From the cell containing the given text, extract its center point as [X, Y] coordinate. 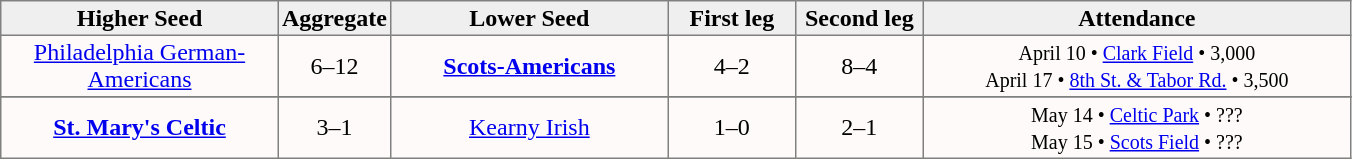
Attendance [1137, 18]
1–0 [732, 128]
6–12 [334, 66]
Scots-Americans [530, 66]
Philadelphia German-Americans [140, 66]
Aggregate [334, 18]
Kearny Irish [530, 128]
2–1 [860, 128]
May 14 • Celtic Park • ???May 15 • Scots Field • ??? [1137, 128]
Higher Seed [140, 18]
April 10 • Clark Field • 3,000April 17 • 8th St. & Tabor Rd. • 3,500 [1137, 66]
St. Mary's Celtic [140, 128]
First leg [732, 18]
3–1 [334, 128]
Lower Seed [530, 18]
8–4 [860, 66]
4–2 [732, 66]
Second leg [860, 18]
